Return the (x, y) coordinate for the center point of the cell that contains the specified text.  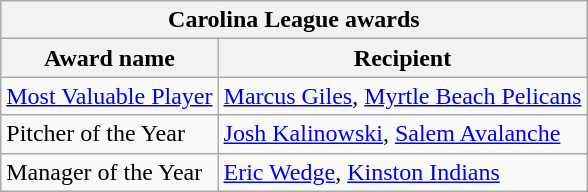
Recipient (402, 58)
Josh Kalinowski, Salem Avalanche (402, 134)
Carolina League awards (294, 20)
Pitcher of the Year (110, 134)
Marcus Giles, Myrtle Beach Pelicans (402, 96)
Manager of the Year (110, 172)
Eric Wedge, Kinston Indians (402, 172)
Award name (110, 58)
Most Valuable Player (110, 96)
